Search for the cell housing the specified text and yield its (x, y) center coordinate. 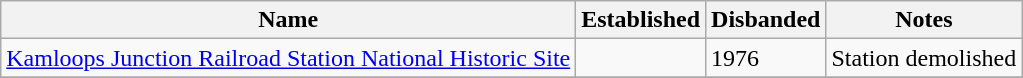
Notes (924, 20)
Established (641, 20)
Name (288, 20)
Disbanded (766, 20)
Station demolished (924, 58)
1976 (766, 58)
Kamloops Junction Railroad Station National Historic Site (288, 58)
